Output the [x, y] coordinate of the center of the cell containing the given text.  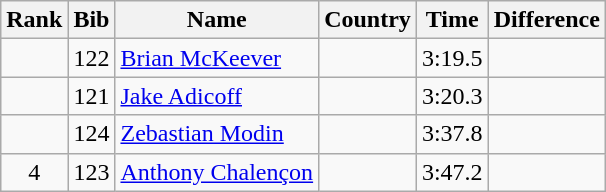
Brian McKeever [217, 58]
3:37.8 [452, 134]
Difference [546, 20]
3:20.3 [452, 96]
3:19.5 [452, 58]
Country [368, 20]
Name [217, 20]
Time [452, 20]
Jake Adicoff [217, 96]
123 [92, 172]
121 [92, 96]
Bib [92, 20]
122 [92, 58]
Anthony Chalençon [217, 172]
124 [92, 134]
Rank [34, 20]
3:47.2 [452, 172]
4 [34, 172]
Zebastian Modin [217, 134]
